Output the (X, Y) coordinate of the center of the cell containing the given text.  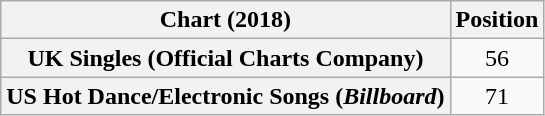
Chart (2018) (226, 20)
Position (497, 20)
UK Singles (Official Charts Company) (226, 58)
56 (497, 58)
US Hot Dance/Electronic Songs (Billboard) (226, 96)
71 (497, 96)
